Return [x, y] of the center of cell containing provided text 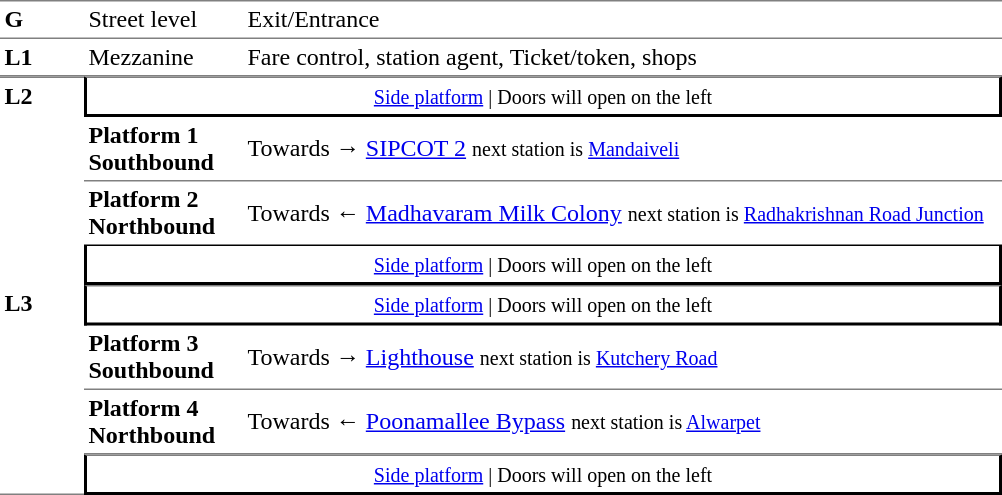
Mezzanine [164, 58]
Street level [164, 20]
Platform 3Southbound [164, 358]
Towards ← Poonamallee Bypass next station is Alwarpet [622, 422]
Platform 2Northbound [164, 214]
L1 [42, 58]
Towards → Lighthouse next station is Kutchery Road [622, 358]
Exit/Entrance [622, 20]
G [42, 20]
L3 [42, 390]
Fare control, station agent, Ticket/token, shops [622, 58]
L2 [42, 180]
Towards ← Madhavaram Milk Colony next station is Radhakrishnan Road Junction [622, 214]
Towards → SIPCOT 2 next station is Mandaiveli [622, 149]
Platform 4Northbound [164, 422]
Platform 1Southbound [164, 149]
